Locate the cell with the specified text and output its (x, y) center coordinate. 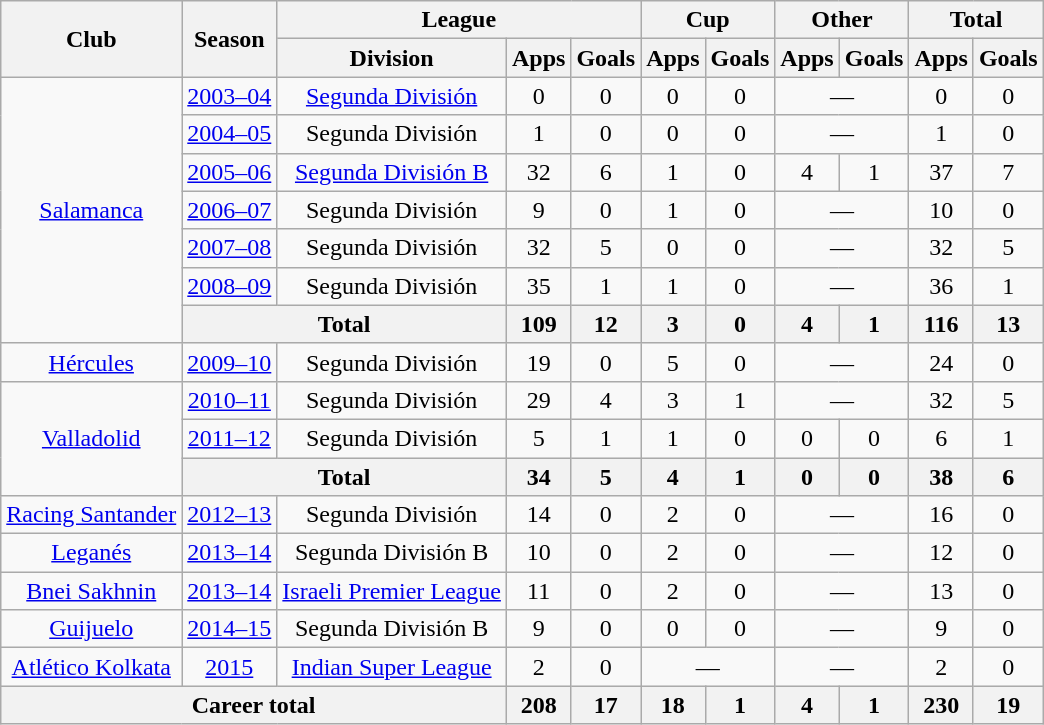
Season (230, 39)
Leganés (92, 553)
109 (538, 324)
29 (538, 400)
Division (392, 58)
Bnei Sakhnin (92, 591)
Hércules (92, 362)
Cup (708, 20)
2006–07 (230, 210)
Club (92, 39)
208 (538, 705)
2009–10 (230, 362)
Other (842, 20)
7 (1008, 172)
16 (941, 515)
Racing Santander (92, 515)
35 (538, 286)
Salamanca (92, 210)
37 (941, 172)
230 (941, 705)
11 (538, 591)
Indian Super League (392, 667)
Israeli Premier League (392, 591)
2015 (230, 667)
Valladolid (92, 438)
2010–11 (230, 400)
34 (538, 477)
2014–15 (230, 629)
17 (606, 705)
2007–08 (230, 248)
36 (941, 286)
League (459, 20)
116 (941, 324)
2008–09 (230, 286)
2005–06 (230, 172)
24 (941, 362)
2011–12 (230, 438)
38 (941, 477)
Atlético Kolkata (92, 667)
2004–05 (230, 134)
14 (538, 515)
Guijuelo (92, 629)
2003–04 (230, 96)
18 (673, 705)
2012–13 (230, 515)
Career total (254, 705)
